For the text-containing cell, return its midpoint in [X, Y] coordinate format. 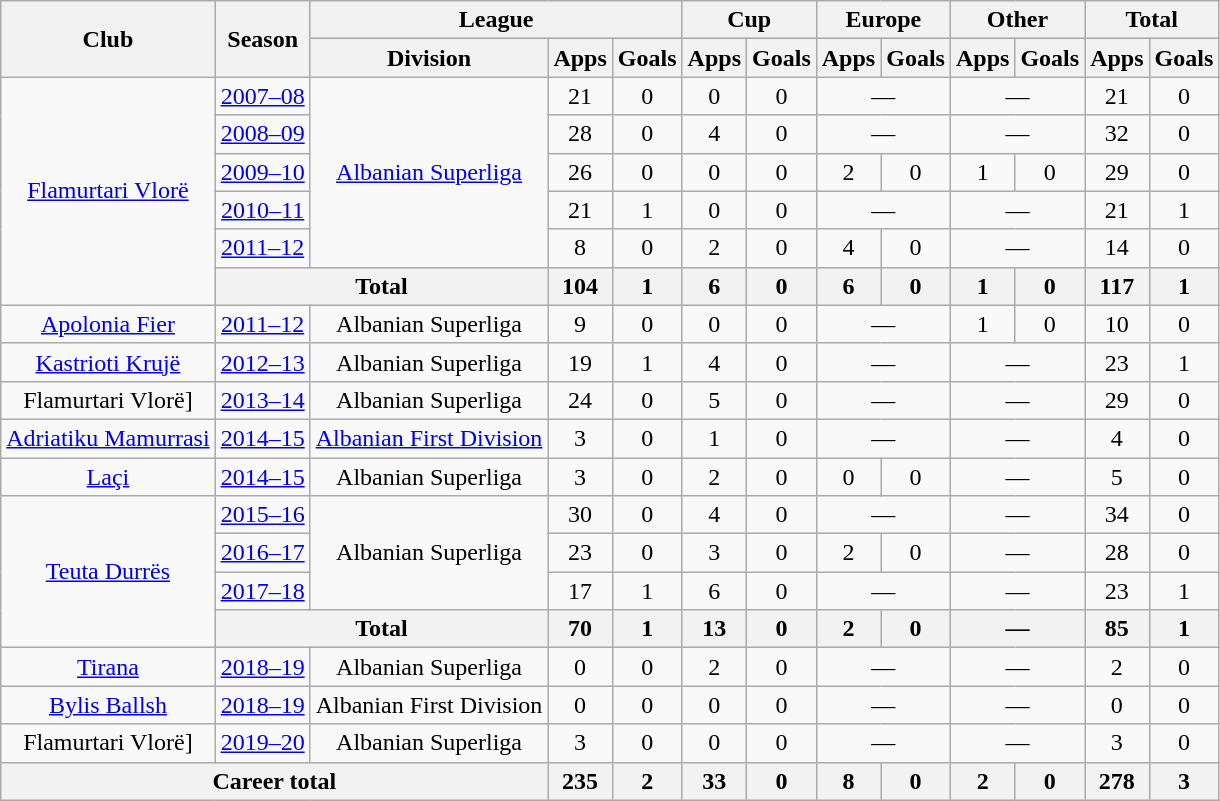
2019–20 [262, 743]
Europe [883, 20]
Tirana [108, 667]
278 [1117, 781]
Cup [749, 20]
30 [580, 515]
34 [1117, 515]
2008–09 [262, 134]
Bylis Ballsh [108, 705]
2009–10 [262, 172]
9 [580, 324]
24 [580, 400]
Flamurtari Vlorë [108, 191]
Adriatiku Mamurrasi [108, 438]
Division [429, 58]
14 [1117, 248]
2016–17 [262, 553]
85 [1117, 629]
13 [714, 629]
League [496, 20]
Teuta Durrës [108, 572]
2012–13 [262, 362]
70 [580, 629]
17 [580, 591]
2013–14 [262, 400]
10 [1117, 324]
Apolonia Fier [108, 324]
32 [1117, 134]
2015–16 [262, 515]
Other [1017, 20]
104 [580, 286]
26 [580, 172]
Club [108, 39]
Career total [274, 781]
2007–08 [262, 96]
Season [262, 39]
33 [714, 781]
235 [580, 781]
2017–18 [262, 591]
Kastrioti Krujë [108, 362]
Laçi [108, 477]
19 [580, 362]
2010–11 [262, 210]
117 [1117, 286]
